Scan for the cell matching the given text and deliver its [x, y] coordinate at center. 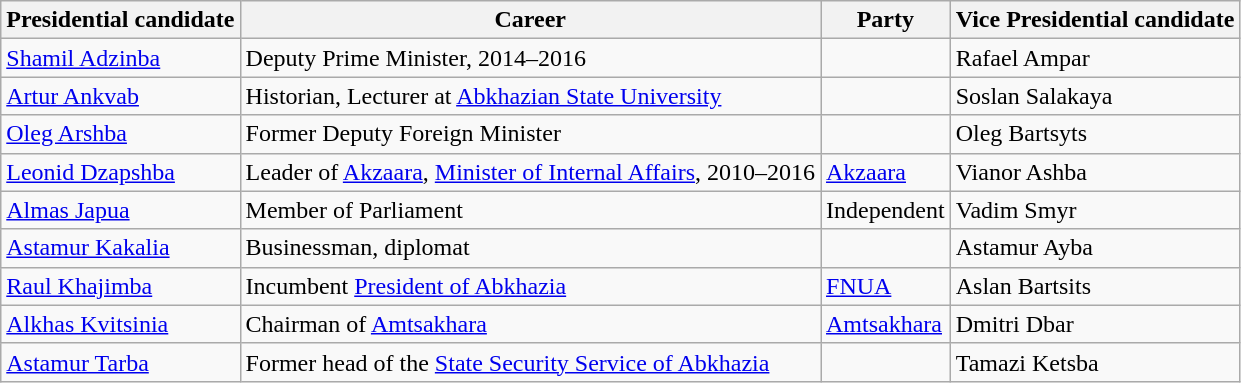
Shamil Adzinba [120, 58]
Deputy Prime Minister, 2014–2016 [530, 58]
Akzaara [885, 172]
Former head of the State Security Service of Abkhazia [530, 362]
FNUA [885, 286]
Leonid Dzapshba [120, 172]
Independent [885, 210]
Leader of Akzaara, Minister of Internal Affairs, 2010–2016 [530, 172]
Presidential candidate [120, 20]
Soslan Salakaya [1095, 96]
Dmitri Dbar [1095, 324]
Oleg Bartsyts [1095, 134]
Businessman, diplomat [530, 248]
Incumbent President of Abkhazia [530, 286]
Alkhas Kvitsinia [120, 324]
Vianor Ashba [1095, 172]
Tamazi Ketsba [1095, 362]
Astamur Ayba [1095, 248]
Career [530, 20]
Former Deputy Foreign Minister [530, 134]
Oleg Arshba [120, 134]
Aslan Bartsits [1095, 286]
Vadim Smyr [1095, 210]
Almas Japua [120, 210]
Astamur Tarba [120, 362]
Historian, Lecturer at Abkhazian State University [530, 96]
Chairman of Amtsakhara [530, 324]
Astamur Kakalia [120, 248]
Raul Khajimba [120, 286]
Artur Ankvab [120, 96]
Rafael Ampar [1095, 58]
Party [885, 20]
Member of Parliament [530, 210]
Amtsakhara [885, 324]
Vice Presidential candidate [1095, 20]
